Capture the cell that displays the provided text and extract its [x, y] central coordinate. 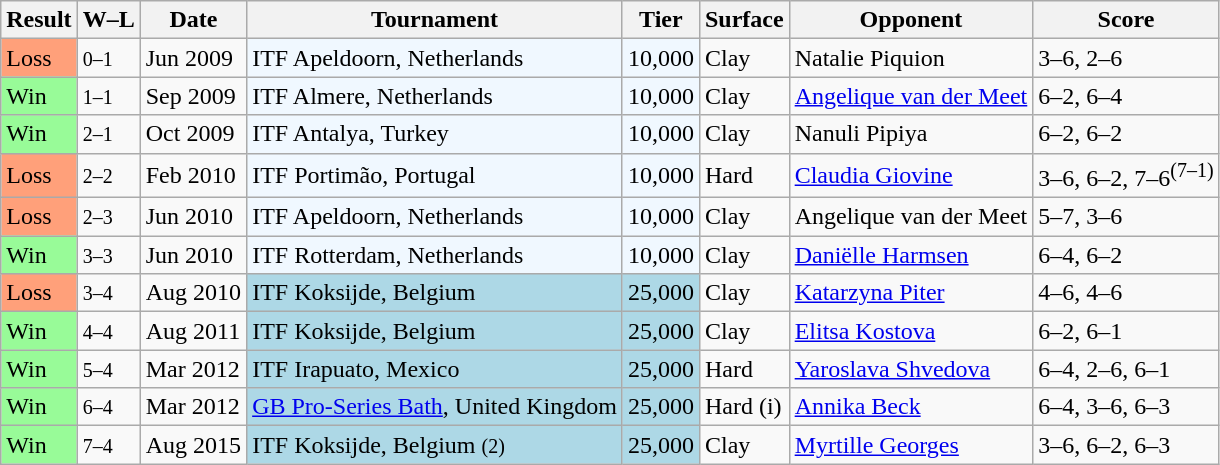
4–4 [108, 331]
6–4, 6–2 [1126, 255]
Daniëlle Harmsen [911, 255]
6–4 [108, 407]
Opponent [911, 20]
Feb 2010 [193, 176]
Sep 2009 [193, 96]
6–2, 6–4 [1126, 96]
Tier [660, 20]
Aug 2010 [193, 293]
Aug 2011 [193, 331]
ITF Rotterdam, Netherlands [435, 255]
3–6, 6–2, 6–3 [1126, 445]
Yaroslava Shvedova [911, 369]
5–4 [108, 369]
6–2, 6–2 [1126, 134]
6–4, 3–6, 6–3 [1126, 407]
Elitsa Kostova [911, 331]
Annika Beck [911, 407]
2–2 [108, 176]
4–6, 4–6 [1126, 293]
Hard (i) [744, 407]
7–4 [108, 445]
3–3 [108, 255]
ITF Portimão, Portugal [435, 176]
GB Pro-Series Bath, United Kingdom [435, 407]
Katarzyna Piter [911, 293]
3–6, 6–2, 7–6(7–1) [1126, 176]
Oct 2009 [193, 134]
Jun 2009 [193, 58]
ITF Antalya, Turkey [435, 134]
5–7, 3–6 [1126, 217]
Nanuli Pipiya [911, 134]
Score [1126, 20]
Aug 2015 [193, 445]
Date [193, 20]
Result [39, 20]
2–1 [108, 134]
ITF Almere, Netherlands [435, 96]
Natalie Piquion [911, 58]
0–1 [108, 58]
3–6, 2–6 [1126, 58]
ITF Irapuato, Mexico [435, 369]
6–2, 6–1 [1126, 331]
Myrtille Georges [911, 445]
W–L [108, 20]
2–3 [108, 217]
Surface [744, 20]
6–4, 2–6, 6–1 [1126, 369]
ITF Koksijde, Belgium (2) [435, 445]
Tournament [435, 20]
1–1 [108, 96]
Claudia Giovine [911, 176]
3–4 [108, 293]
